Return [X, Y] of the center of cell containing provided text 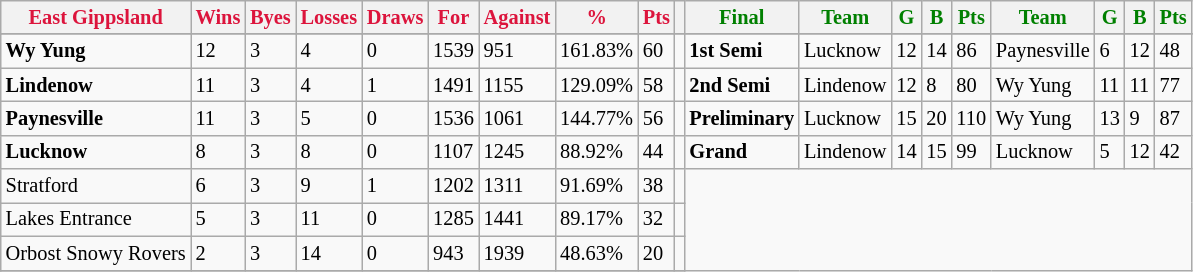
86 [970, 51]
Stratford [96, 186]
91.69% [596, 186]
Final [742, 17]
77 [1174, 85]
87 [1174, 118]
Byes [270, 17]
1107 [453, 152]
1539 [453, 51]
1536 [453, 118]
1155 [518, 85]
Grand [742, 152]
1285 [453, 219]
48.63% [596, 253]
1061 [518, 118]
For [453, 17]
% [596, 17]
1311 [518, 186]
161.83% [596, 51]
60 [656, 51]
1202 [453, 186]
Preliminary [742, 118]
East Gippsland [96, 17]
129.09% [596, 85]
Losses [329, 17]
951 [518, 51]
Wins [218, 17]
144.77% [596, 118]
1939 [518, 253]
32 [656, 219]
943 [453, 253]
89.17% [596, 219]
Draws [395, 17]
99 [970, 152]
Against [518, 17]
13 [1110, 118]
56 [656, 118]
42 [1174, 152]
Orbost Snowy Rovers [96, 253]
80 [970, 85]
58 [656, 85]
88.92% [596, 152]
1491 [453, 85]
48 [1174, 51]
110 [970, 118]
1441 [518, 219]
38 [656, 186]
2 [218, 253]
2nd Semi [742, 85]
1245 [518, 152]
1st Semi [742, 51]
Lakes Entrance [96, 219]
44 [656, 152]
